Identify which cell holds the provided text, then report its [X, Y] central coordinate. 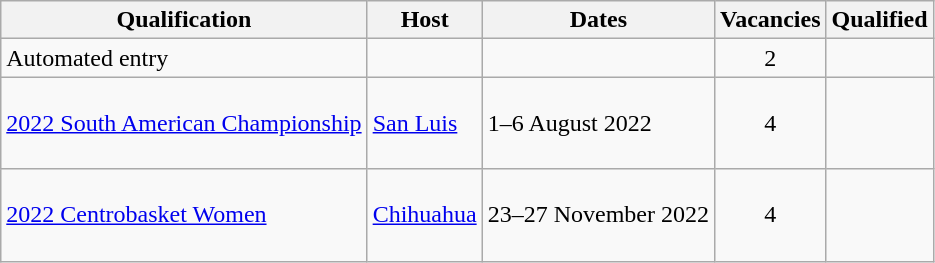
Automated entry [184, 58]
23–27 November 2022 [598, 215]
San Luis [424, 123]
Dates [598, 20]
2 [771, 58]
Qualified [880, 20]
Host [424, 20]
Chihuahua [424, 215]
2022 Centrobasket Women [184, 215]
Qualification [184, 20]
Vacancies [771, 20]
1–6 August 2022 [598, 123]
2022 South American Championship [184, 123]
